Identify which cell holds the provided text, then report its [x, y] central coordinate. 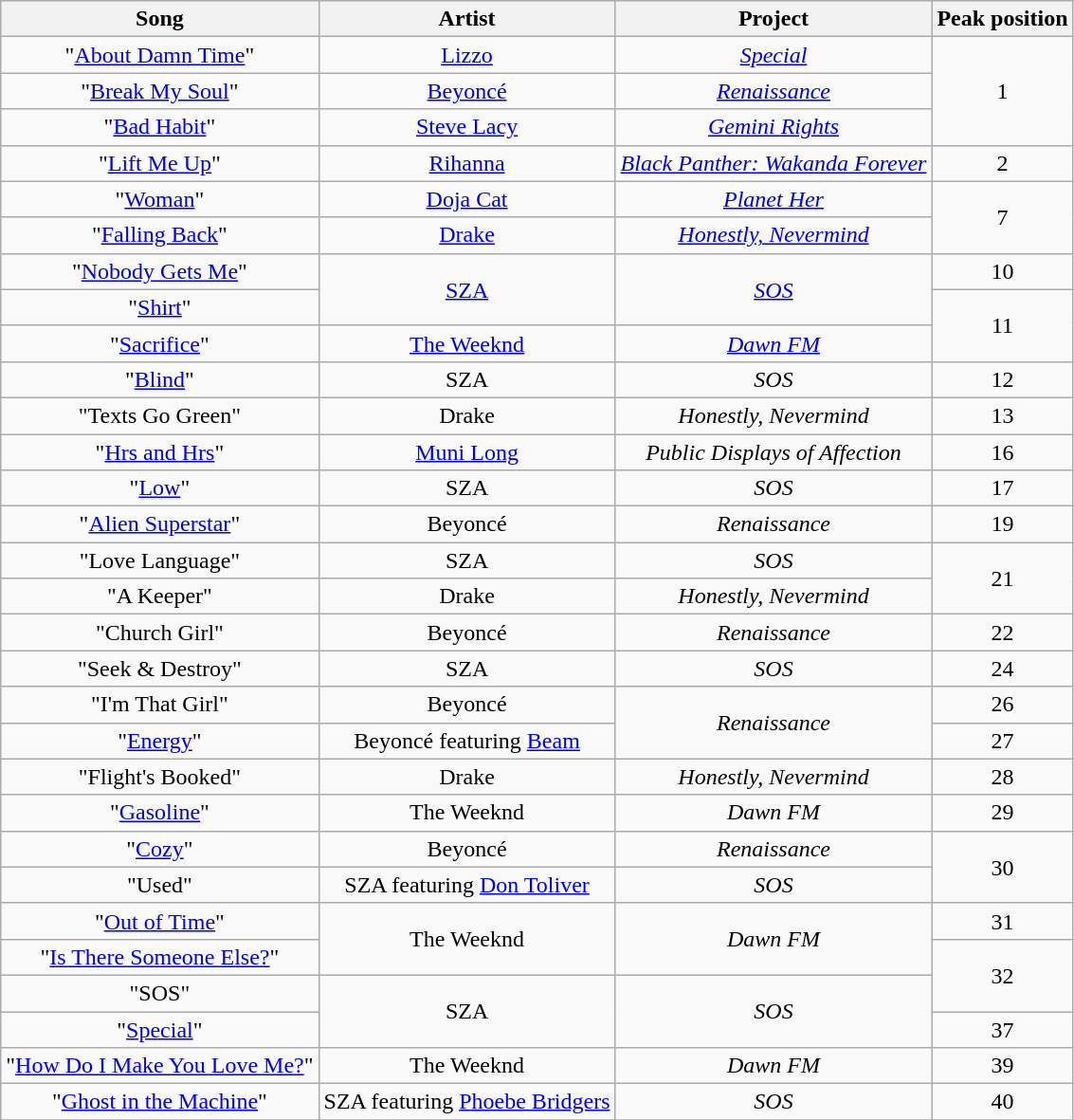
"A Keeper" [159, 597]
2 [1003, 163]
21 [1003, 578]
Steve Lacy [466, 127]
"Special" [159, 1029]
"Break My Soul" [159, 91]
30 [1003, 867]
40 [1003, 1102]
"Ghost in the Machine" [159, 1102]
7 [1003, 217]
SZA featuring Don Toliver [466, 885]
"Nobody Gets Me" [159, 271]
"Falling Back" [159, 235]
12 [1003, 379]
"Is There Someone Else?" [159, 957]
Gemini Rights [774, 127]
1 [1003, 91]
"Out of Time" [159, 921]
"About Damn Time" [159, 55]
SZA featuring Phoebe Bridgers [466, 1102]
11 [1003, 325]
Public Displays of Affection [774, 452]
"Lift Me Up" [159, 163]
Beyoncé featuring Beam [466, 741]
Peak position [1003, 19]
"Love Language" [159, 560]
Doja Cat [466, 199]
"Woman" [159, 199]
22 [1003, 633]
29 [1003, 813]
Song [159, 19]
Lizzo [466, 55]
Planet Her [774, 199]
"Hrs and Hrs" [159, 452]
16 [1003, 452]
28 [1003, 777]
10 [1003, 271]
Special [774, 55]
Black Panther: Wakanda Forever [774, 163]
"Blind" [159, 379]
19 [1003, 524]
Rihanna [466, 163]
"Gasoline" [159, 813]
"Church Girl" [159, 633]
27 [1003, 741]
"Cozy" [159, 849]
"Seek & Destroy" [159, 669]
"Used" [159, 885]
"I'm That Girl" [159, 705]
32 [1003, 975]
"Low" [159, 488]
Artist [466, 19]
"Alien Superstar" [159, 524]
39 [1003, 1066]
Project [774, 19]
13 [1003, 415]
"How Do I Make You Love Me?" [159, 1066]
26 [1003, 705]
"Sacrifice" [159, 343]
17 [1003, 488]
"Bad Habit" [159, 127]
"Flight's Booked" [159, 777]
"Shirt" [159, 307]
"Energy" [159, 741]
"Texts Go Green" [159, 415]
"SOS" [159, 993]
31 [1003, 921]
24 [1003, 669]
37 [1003, 1029]
Muni Long [466, 452]
